Search for the cell housing the specified text and yield its (X, Y) center coordinate. 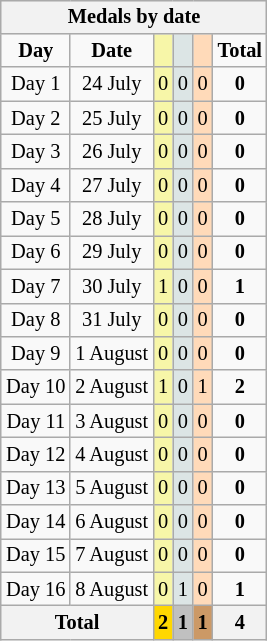
24 July (112, 84)
Day 1 (36, 84)
25 July (112, 118)
29 July (112, 253)
28 July (112, 219)
5 August (112, 488)
Day 7 (36, 286)
27 July (112, 185)
Day 2 (36, 118)
Day 16 (36, 589)
Day 15 (36, 556)
7 August (112, 556)
Day 9 (36, 354)
4 August (112, 455)
31 July (112, 320)
Day 5 (36, 219)
Day 8 (36, 320)
Day 12 (36, 455)
2 August (112, 387)
Medals by date (134, 17)
6 August (112, 522)
Day 13 (36, 488)
Day 14 (36, 522)
Day 3 (36, 152)
Day 4 (36, 185)
30 July (112, 286)
1 August (112, 354)
3 August (112, 421)
Date (112, 51)
Day 11 (36, 421)
26 July (112, 152)
Day 6 (36, 253)
Day (36, 51)
8 August (112, 589)
Day 10 (36, 387)
4 (240, 623)
